Pinpoint the cell where the given text exists, returning its [x, y] midpoint coordinate. 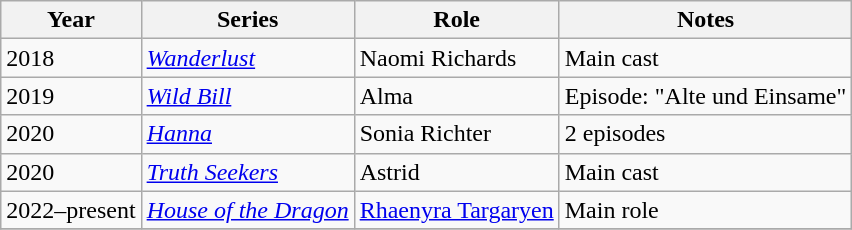
Role [456, 20]
Truth Seekers [248, 172]
Notes [706, 20]
2019 [71, 96]
Year [71, 20]
Series [248, 20]
Sonia Richter [456, 134]
Astrid [456, 172]
Wanderlust [248, 58]
Wild Bill [248, 96]
2018 [71, 58]
2 episodes [706, 134]
Episode: "Alte und Einsame" [706, 96]
2022–present [71, 210]
Rhaenyra Targaryen [456, 210]
Naomi Richards [456, 58]
House of the Dragon [248, 210]
Alma [456, 96]
Main role [706, 210]
Hanna [248, 134]
